Scan for the cell matching the given text and deliver its [X, Y] coordinate at center. 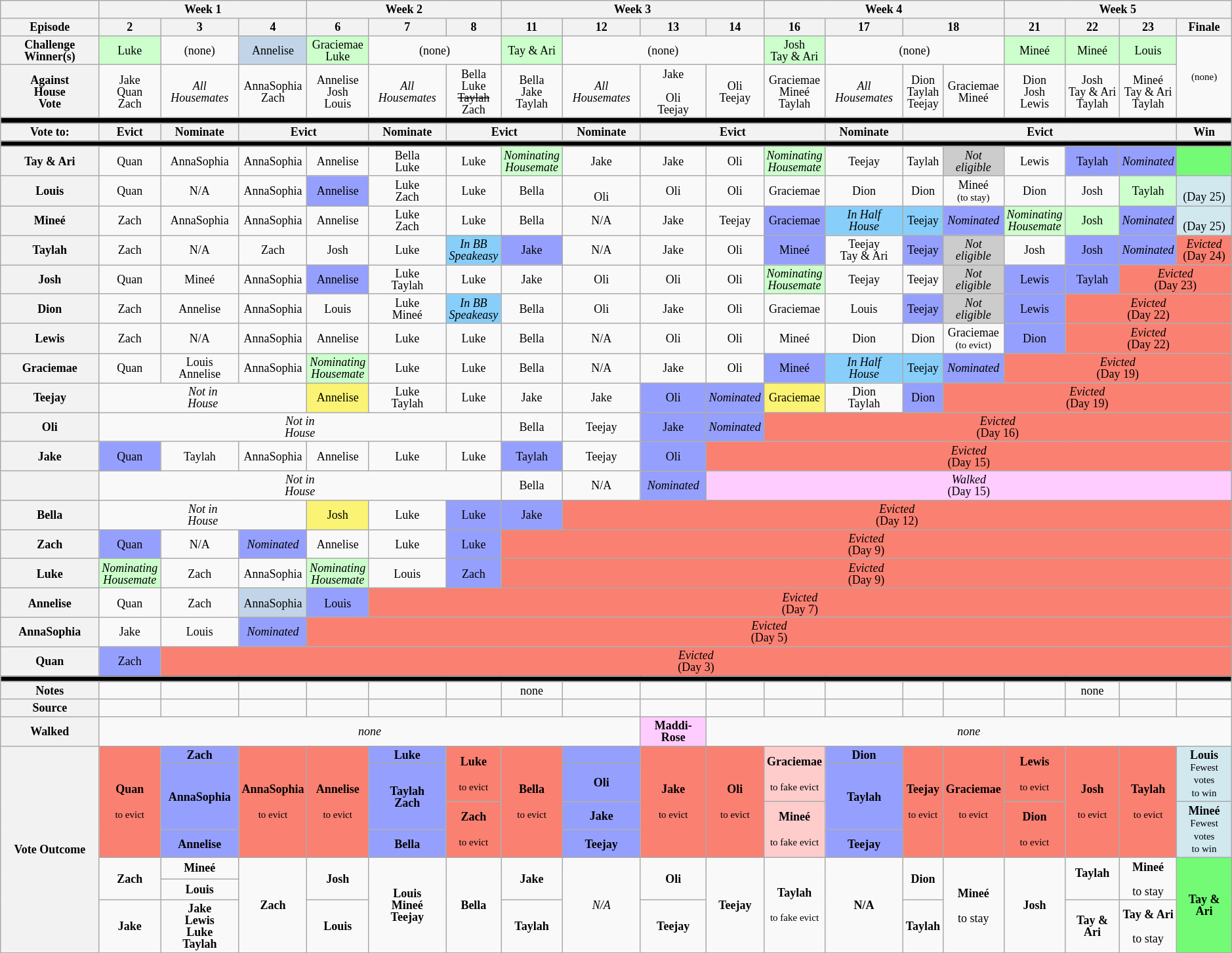
Finale [1204, 26]
JoshTay & Ari [794, 50]
Quanto evict [130, 801]
TeejayTay & Ari [865, 251]
Week 3 [632, 9]
Walked [50, 732]
Evicted(Day 24) [1204, 251]
TaylahZach [408, 796]
Week 4 [884, 9]
Taylahto fake evict [794, 905]
LukeMineé [408, 308]
Evicted(Day 15) [968, 456]
13 [673, 26]
Episode [50, 26]
Bellato evict [532, 801]
Evicted(Day 7) [800, 603]
Graciemaeto evict [974, 801]
Evicted(Day 12) [897, 516]
Maddi-Rose [673, 732]
Evicted(Day 3) [697, 661]
LouisFewest votesto win [1204, 774]
Graciemaeto fake evict [794, 774]
Tay & Arito stay [1148, 926]
DionTaylahTeejay [922, 92]
Jaketo evict [673, 801]
Week 5 [1118, 9]
22 [1092, 26]
18 [953, 26]
GraciemaeMineé [974, 92]
2 [130, 26]
Lewisto evict [1035, 774]
OliTeejay [735, 92]
Vote Outcome [50, 849]
21 [1035, 26]
GraciemaeLuke [338, 50]
BellaLukeTaylahZach [474, 92]
Source [50, 708]
JakeLewisLukeTaylah [200, 926]
DionTaylah [865, 397]
AnnaSophiato evict [273, 801]
Notes [50, 690]
3 [200, 26]
ChallengeWinner(s) [50, 50]
DionJoshLewis [1035, 92]
Luketo evict [474, 774]
BellaLuke [408, 161]
7 [408, 26]
Jake OliTeejay [673, 92]
8 [474, 26]
BellaJakeTaylah [532, 92]
AgainstHouseVote [50, 92]
JoshTay & AriTaylah [1092, 92]
Teejayto evict [922, 801]
Zachto evict [474, 829]
Graciemae(to evict) [974, 338]
6 [338, 26]
Win [1204, 132]
Vote to: [50, 132]
4 [273, 26]
23 [1148, 26]
Evicted(Day 5) [769, 632]
GraciemaeMineéTaylah [794, 92]
Week 1 [203, 9]
17 [865, 26]
LouisMineé Teejay [408, 905]
14 [735, 26]
Taylahto evict [1148, 801]
MineéFewest votesto win [1204, 829]
AnnaSophiaZach [273, 92]
Dionto evict [1035, 829]
Joshto evict [1092, 801]
JakeQuanZach [130, 92]
LouisAnnelise [200, 369]
Mineé(to stay) [974, 191]
Olito evict [735, 801]
16 [794, 26]
Evicted(Day 23) [1176, 279]
Week 2 [404, 9]
12 [601, 26]
AnneliseJoshLouis [338, 92]
11 [532, 26]
Evicted(Day 16) [997, 426]
Walked(Day 15) [968, 485]
MineéTay & AriTaylah [1148, 92]
Anneliseto evict [338, 801]
Mineéto fake evict [794, 829]
